Determine the (X, Y) coordinate at the center of the cell enclosing the given text.  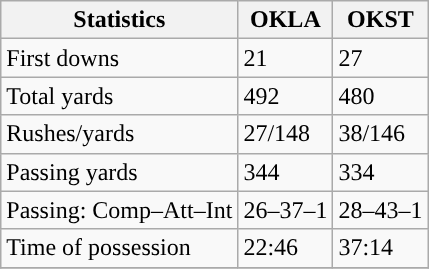
28–43–1 (380, 210)
27/148 (286, 134)
480 (380, 96)
492 (286, 96)
Passing: Comp–Att–Int (120, 210)
21 (286, 58)
22:46 (286, 248)
Statistics (120, 20)
Time of possession (120, 248)
334 (380, 172)
37:14 (380, 248)
Total yards (120, 96)
Rushes/yards (120, 134)
OKLA (286, 20)
OKST (380, 20)
26–37–1 (286, 210)
27 (380, 58)
First downs (120, 58)
344 (286, 172)
38/146 (380, 134)
Passing yards (120, 172)
